Scan for the cell matching the given text and deliver its [X, Y] coordinate at center. 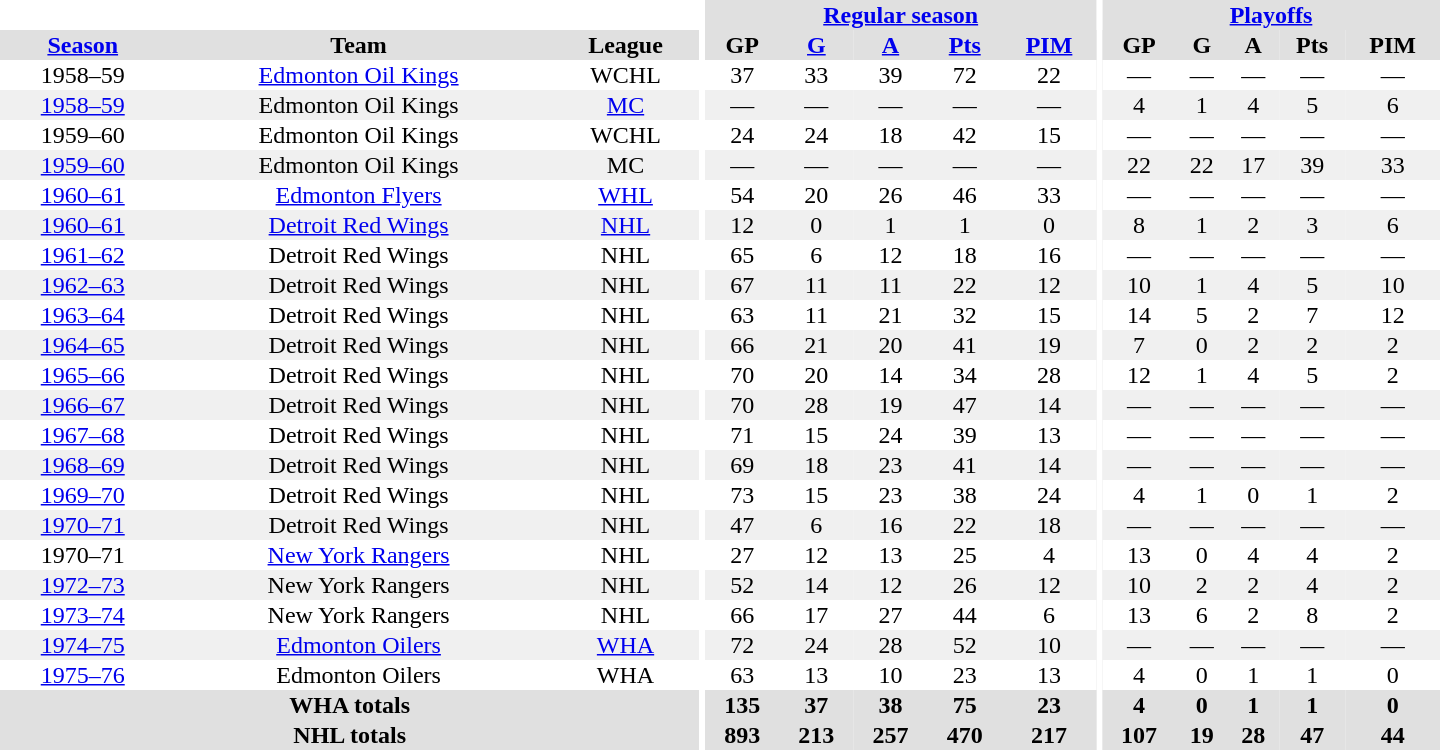
WHL [626, 195]
Team [358, 45]
WHA totals [350, 705]
1965–66 [82, 375]
46 [965, 195]
69 [742, 465]
67 [742, 285]
65 [742, 255]
1974–75 [82, 645]
Season [82, 45]
54 [742, 195]
1964–65 [82, 345]
1969–70 [82, 495]
107 [1139, 735]
Playoffs [1271, 15]
League [626, 45]
71 [742, 435]
1973–74 [82, 615]
32 [965, 315]
1966–67 [82, 405]
3 [1312, 225]
25 [965, 555]
1975–76 [82, 675]
1967–68 [82, 435]
257 [890, 735]
75 [965, 705]
Regular season [900, 15]
42 [965, 135]
213 [816, 735]
Edmonton Flyers [358, 195]
1962–63 [82, 285]
217 [1049, 735]
135 [742, 705]
893 [742, 735]
1963–64 [82, 315]
470 [965, 735]
73 [742, 495]
1968–69 [82, 465]
1972–73 [82, 585]
NHL totals [350, 735]
34 [965, 375]
1961–62 [82, 255]
